Output the (x, y) coordinate of the center of the cell containing the given text.  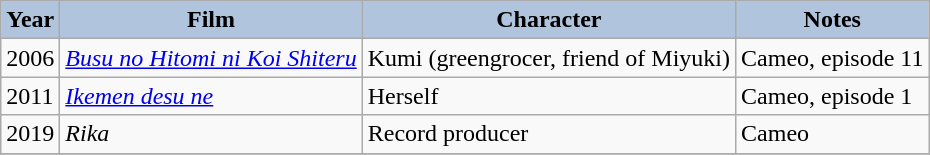
Cameo (832, 134)
2011 (30, 96)
2006 (30, 58)
Kumi (greengrocer, friend of Miyuki) (548, 58)
Record producer (548, 134)
Cameo, episode 1 (832, 96)
Herself (548, 96)
Rika (211, 134)
Busu no Hitomi ni Koi Shiteru (211, 58)
Film (211, 20)
Notes (832, 20)
Character (548, 20)
Cameo, episode 11 (832, 58)
2019 (30, 134)
Year (30, 20)
Ikemen desu ne (211, 96)
